Return the [x, y] coordinate for the center point of the cell that contains the specified text.  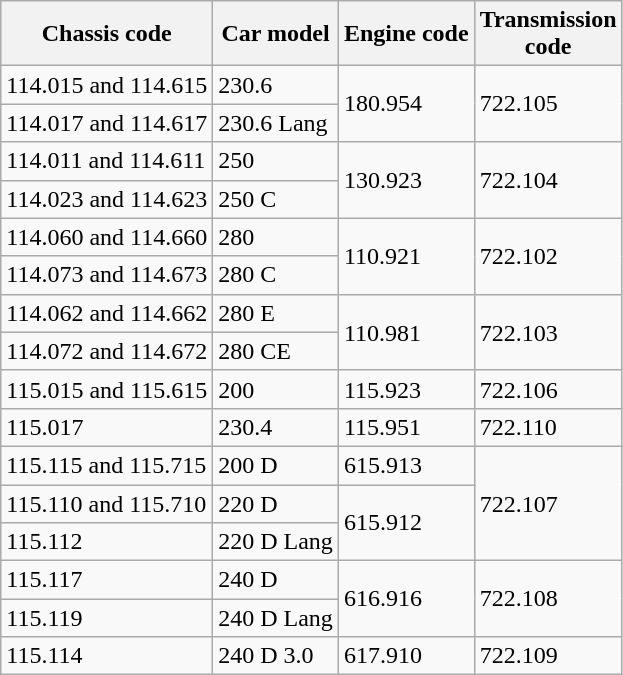
110.921 [406, 256]
250 [276, 161]
115.015 and 115.615 [107, 389]
115.951 [406, 427]
114.011 and 114.611 [107, 161]
722.103 [548, 332]
230.4 [276, 427]
115.117 [107, 580]
130.923 [406, 180]
280 CE [276, 351]
115.017 [107, 427]
722.110 [548, 427]
615.913 [406, 465]
240 D [276, 580]
115.110 and 115.710 [107, 503]
115.112 [107, 542]
115.115 and 115.715 [107, 465]
114.060 and 114.660 [107, 237]
Car model [276, 34]
114.072 and 114.672 [107, 351]
722.109 [548, 656]
220 D [276, 503]
220 D Lang [276, 542]
110.981 [406, 332]
Chassis code [107, 34]
722.102 [548, 256]
250 C [276, 199]
230.6 Lang [276, 123]
114.062 and 114.662 [107, 313]
280 C [276, 275]
200 [276, 389]
280 E [276, 313]
180.954 [406, 104]
722.106 [548, 389]
200 D [276, 465]
616.916 [406, 599]
240 D 3.0 [276, 656]
114.017 and 114.617 [107, 123]
115.119 [107, 618]
240 D Lang [276, 618]
722.108 [548, 599]
114.015 and 114.615 [107, 85]
115.923 [406, 389]
615.912 [406, 522]
114.073 and 114.673 [107, 275]
230.6 [276, 85]
Transmissioncode [548, 34]
617.910 [406, 656]
Engine code [406, 34]
280 [276, 237]
115.114 [107, 656]
722.105 [548, 104]
722.104 [548, 180]
722.107 [548, 503]
114.023 and 114.623 [107, 199]
